Output the (x, y) coordinate of the center of the cell containing the given text.  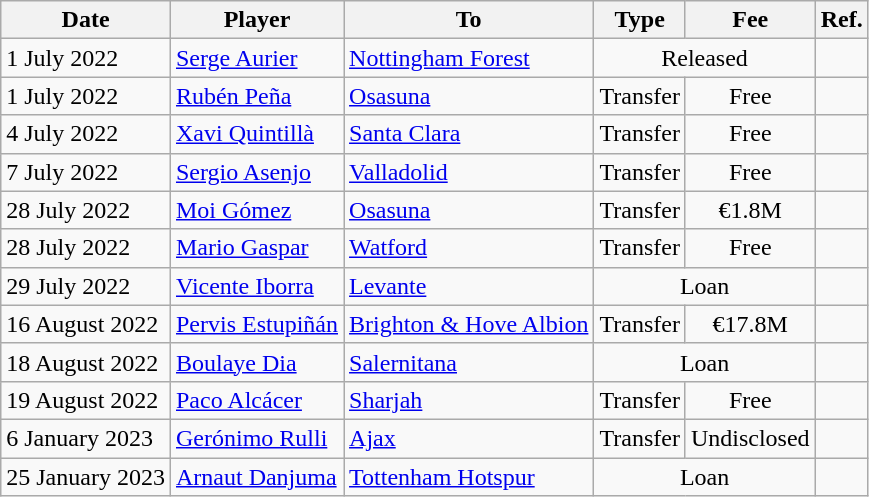
To (469, 20)
Pervis Estupiñán (256, 324)
Fee (750, 20)
6 January 2023 (86, 438)
29 July 2022 (86, 286)
Ref. (842, 20)
Nottingham Forest (469, 58)
Released (704, 58)
4 July 2022 (86, 134)
Tottenham Hotspur (469, 477)
Xavi Quintillà (256, 134)
Moi Gómez (256, 210)
7 July 2022 (86, 172)
16 August 2022 (86, 324)
Brighton & Hove Albion (469, 324)
Levante (469, 286)
Date (86, 20)
19 August 2022 (86, 400)
Sharjah (469, 400)
Undisclosed (750, 438)
25 January 2023 (86, 477)
Player (256, 20)
Serge Aurier (256, 58)
Sergio Asenjo (256, 172)
Watford (469, 248)
Vicente Iborra (256, 286)
€17.8M (750, 324)
Salernitana (469, 362)
€1.8M (750, 210)
Arnaut Danjuma (256, 477)
Santa Clara (469, 134)
Ajax (469, 438)
Rubén Peña (256, 96)
Boulaye Dia (256, 362)
Mario Gaspar (256, 248)
Type (640, 20)
18 August 2022 (86, 362)
Valladolid (469, 172)
Gerónimo Rulli (256, 438)
Paco Alcácer (256, 400)
